Provide the (X, Y) coordinate of the cell's center where the given text is located.  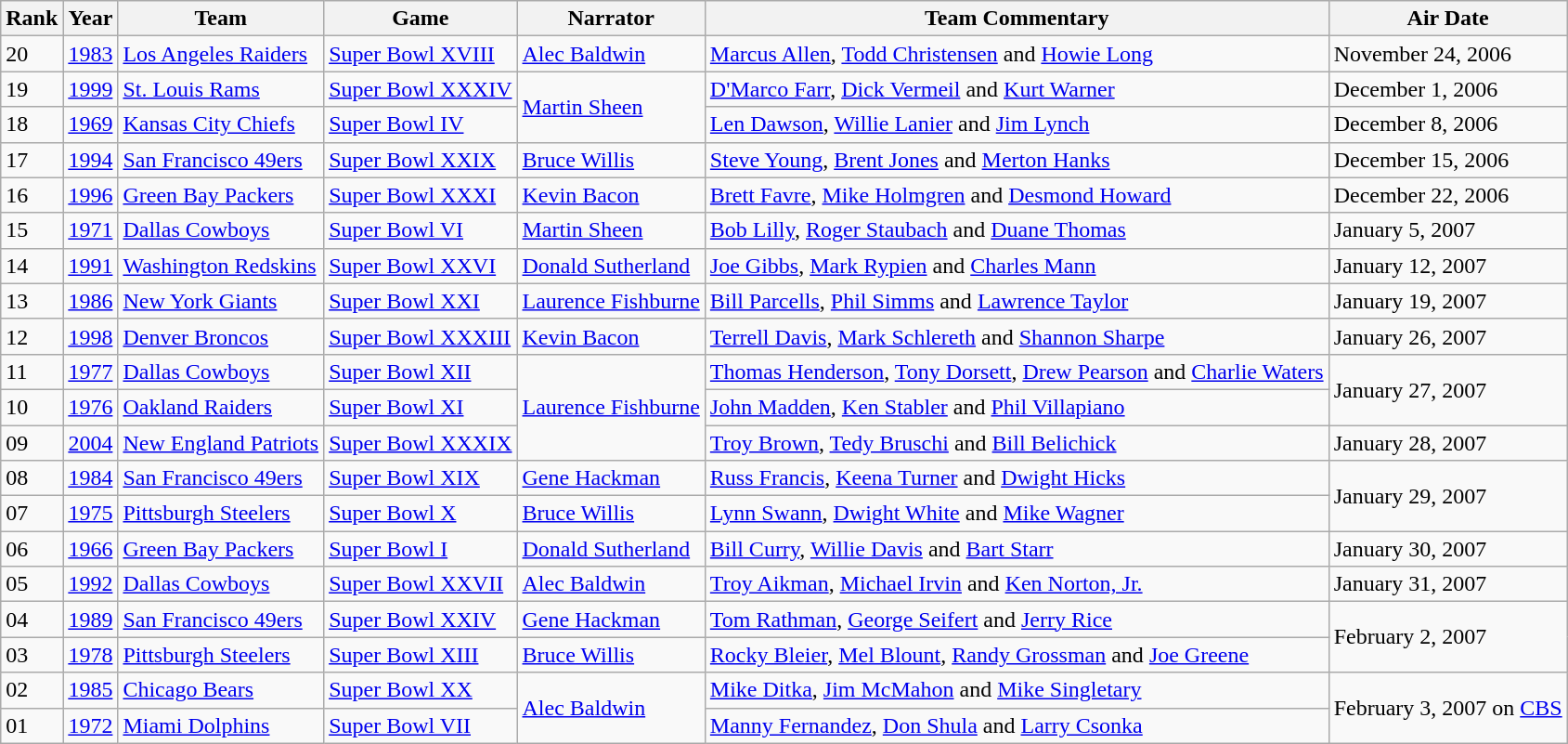
February 3, 2007 on CBS (1448, 708)
Super Bowl XXI (421, 301)
1999 (91, 89)
John Madden, Ken Stabler and Phil Villapiano (1017, 407)
1978 (91, 655)
December 8, 2006 (1448, 124)
Super Bowl XXXIX (421, 443)
January 29, 2007 (1448, 496)
09 (32, 443)
Air Date (1448, 19)
Washington Redskins (221, 266)
Chicago Bears (221, 690)
January 27, 2007 (1448, 389)
19 (32, 89)
12 (32, 336)
December 1, 2006 (1448, 89)
Super Bowl XXXI (421, 195)
1972 (91, 725)
1983 (91, 54)
Rank (32, 19)
Super Bowl XXXIV (421, 89)
11 (32, 372)
Team (221, 19)
Troy Aikman, Michael Irvin and Ken Norton, Jr. (1017, 584)
Len Dawson, Willie Lanier and Jim Lynch (1017, 124)
1998 (91, 336)
04 (32, 620)
D'Marco Farr, Dick Vermeil and Kurt Warner (1017, 89)
Super Bowl X (421, 514)
2004 (91, 443)
Marcus Allen, Todd Christensen and Howie Long (1017, 54)
1977 (91, 372)
December 15, 2006 (1448, 160)
01 (32, 725)
1969 (91, 124)
Narrator (611, 19)
1985 (91, 690)
Super Bowl XXXIII (421, 336)
Terrell Davis, Mark Schlereth and Shannon Sharpe (1017, 336)
1984 (91, 478)
1986 (91, 301)
Super Bowl XXVI (421, 266)
Tom Rathman, George Seifert and Jerry Rice (1017, 620)
08 (32, 478)
Los Angeles Raiders (221, 54)
Miami Dolphins (221, 725)
1975 (91, 514)
January 5, 2007 (1448, 230)
Bill Parcells, Phil Simms and Lawrence Taylor (1017, 301)
November 24, 2006 (1448, 54)
07 (32, 514)
Joe Gibbs, Mark Rypien and Charles Mann (1017, 266)
New England Patriots (221, 443)
Kansas City Chiefs (221, 124)
January 26, 2007 (1448, 336)
January 31, 2007 (1448, 584)
Super Bowl XXIX (421, 160)
02 (32, 690)
1971 (91, 230)
January 12, 2007 (1448, 266)
13 (32, 301)
20 (32, 54)
10 (32, 407)
New York Giants (221, 301)
Troy Brown, Tedy Bruschi and Bill Belichick (1017, 443)
Bob Lilly, Roger Staubach and Duane Thomas (1017, 230)
1966 (91, 549)
Super Bowl XIX (421, 478)
Denver Broncos (221, 336)
Super Bowl XXVII (421, 584)
1996 (91, 195)
Super Bowl XX (421, 690)
Manny Fernandez, Don Shula and Larry Csonka (1017, 725)
18 (32, 124)
Steve Young, Brent Jones and Merton Hanks (1017, 160)
Mike Ditka, Jim McMahon and Mike Singletary (1017, 690)
Super Bowl I (421, 549)
1991 (91, 266)
Bill Curry, Willie Davis and Bart Starr (1017, 549)
Oakland Raiders (221, 407)
Year (91, 19)
Team Commentary (1017, 19)
15 (32, 230)
December 22, 2006 (1448, 195)
1989 (91, 620)
Super Bowl XII (421, 372)
St. Louis Rams (221, 89)
Game (421, 19)
Rocky Bleier, Mel Blount, Randy Grossman and Joe Greene (1017, 655)
06 (32, 549)
February 2, 2007 (1448, 637)
Super Bowl IV (421, 124)
Super Bowl VI (421, 230)
January 28, 2007 (1448, 443)
Brett Favre, Mike Holmgren and Desmond Howard (1017, 195)
1976 (91, 407)
January 30, 2007 (1448, 549)
Super Bowl XVIII (421, 54)
Lynn Swann, Dwight White and Mike Wagner (1017, 514)
Super Bowl VII (421, 725)
1992 (91, 584)
16 (32, 195)
Russ Francis, Keena Turner and Dwight Hicks (1017, 478)
Super Bowl XIII (421, 655)
03 (32, 655)
Super Bowl XXIV (421, 620)
Super Bowl XI (421, 407)
05 (32, 584)
14 (32, 266)
Thomas Henderson, Tony Dorsett, Drew Pearson and Charlie Waters (1017, 372)
January 19, 2007 (1448, 301)
17 (32, 160)
1994 (91, 160)
